Return [x, y] of the center of cell containing provided text 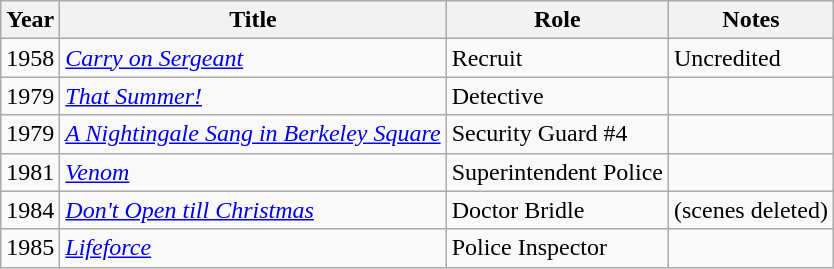
Lifeforce [253, 248]
Year [30, 20]
Doctor Bridle [557, 210]
Recruit [557, 58]
1958 [30, 58]
Superintendent Police [557, 172]
Security Guard #4 [557, 134]
Police Inspector [557, 248]
Venom [253, 172]
Detective [557, 96]
(scenes deleted) [750, 210]
Role [557, 20]
A Nightingale Sang in Berkeley Square [253, 134]
That Summer! [253, 96]
Uncredited [750, 58]
Title [253, 20]
1984 [30, 210]
1981 [30, 172]
Don't Open till Christmas [253, 210]
Notes [750, 20]
1985 [30, 248]
Carry on Sergeant [253, 58]
